Identify which cell holds the provided text, then report its [X, Y] central coordinate. 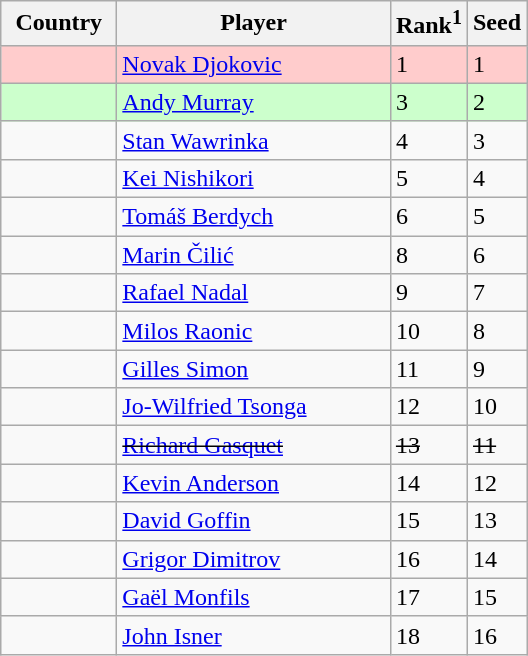
2 [496, 102]
John Isner [254, 635]
Stan Wawrinka [254, 140]
7 [496, 293]
Gaël Monfils [254, 597]
Player [254, 24]
Marin Čilić [254, 255]
Gilles Simon [254, 369]
Kevin Anderson [254, 483]
Country [59, 24]
Rank1 [428, 24]
Milos Raonic [254, 331]
18 [428, 635]
17 [428, 597]
David Goffin [254, 521]
Rafael Nadal [254, 293]
Jo-Wilfried Tsonga [254, 407]
Grigor Dimitrov [254, 559]
Seed [496, 24]
Richard Gasquet [254, 445]
Tomáš Berdych [254, 217]
Novak Djokovic [254, 64]
Andy Murray [254, 102]
Kei Nishikori [254, 178]
